Scan for the cell matching the given text and deliver its [X, Y] coordinate at center. 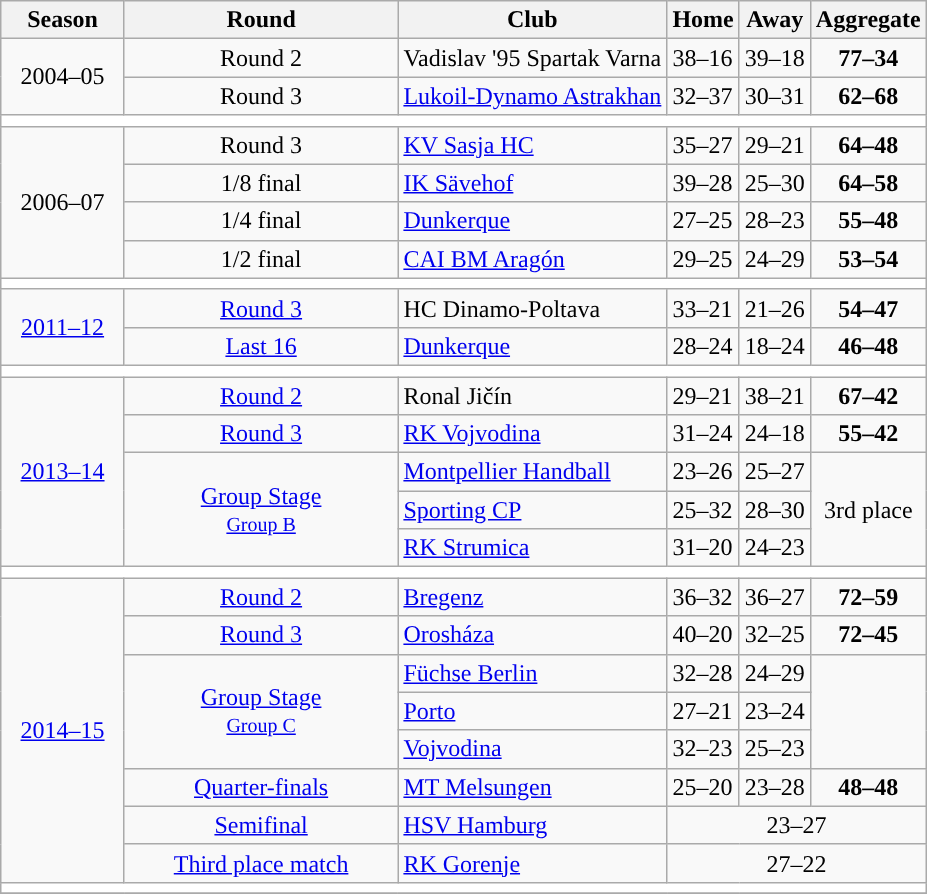
62–68 [868, 96]
64–48 [868, 145]
36–27 [774, 597]
Füchse Berlin [532, 673]
21–26 [774, 308]
IK Sävehof [532, 183]
77–34 [868, 58]
28–24 [703, 346]
31–20 [703, 548]
40–20 [703, 635]
28–23 [774, 221]
25–27 [774, 472]
Group Stage Group B [261, 510]
18–24 [774, 346]
55–42 [868, 434]
Orosháza [532, 635]
32–23 [703, 749]
1/2 final [261, 259]
25–23 [774, 749]
2011–12 [63, 327]
Lukoil-Dynamo Astrakhan [532, 96]
RK Vojvodina [532, 434]
27–21 [703, 711]
HC Dinamo-Poltava [532, 308]
64–58 [868, 183]
Club [532, 20]
Group Stage Group C [261, 711]
HSV Hamburg [532, 825]
Vojvodina [532, 749]
32–28 [703, 673]
32–25 [774, 635]
3rd place [868, 510]
53–54 [868, 259]
Ronal Jičín [532, 395]
23–27 [796, 825]
67–42 [868, 395]
2013–14 [63, 471]
Porto [532, 711]
Bregenz [532, 597]
25–20 [703, 787]
36–32 [703, 597]
33–21 [703, 308]
1/8 final [261, 183]
Home [703, 20]
Quarter-finals [261, 787]
Last 16 [261, 346]
RK Gorenje [532, 863]
25–30 [774, 183]
MT Melsungen [532, 787]
30–31 [774, 96]
46–48 [868, 346]
38–16 [703, 58]
27–22 [796, 863]
RK Strumica [532, 548]
48–48 [868, 787]
39–18 [774, 58]
31–24 [703, 434]
35–27 [703, 145]
Round [261, 20]
1/4 final [261, 221]
38–21 [774, 395]
54–47 [868, 308]
29–25 [703, 259]
Semifinal [261, 825]
24–23 [774, 548]
Season [63, 20]
24–18 [774, 434]
23–28 [774, 787]
55–48 [868, 221]
Third place match [261, 863]
32–37 [703, 96]
KV Sasja HC [532, 145]
23–24 [774, 711]
23–26 [703, 472]
Sporting CP [532, 510]
CAI BM Aragón [532, 259]
27–25 [703, 221]
2004–05 [63, 77]
72–45 [868, 635]
Vadislav '95 Spartak Varna [532, 58]
39–28 [703, 183]
25–32 [703, 510]
72–59 [868, 597]
Aggregate [868, 20]
2014–15 [63, 730]
2006–07 [63, 202]
Away [774, 20]
Montpellier Handball [532, 472]
28–30 [774, 510]
